Determine the (x, y) coordinate at the center of the cell enclosing the given text.  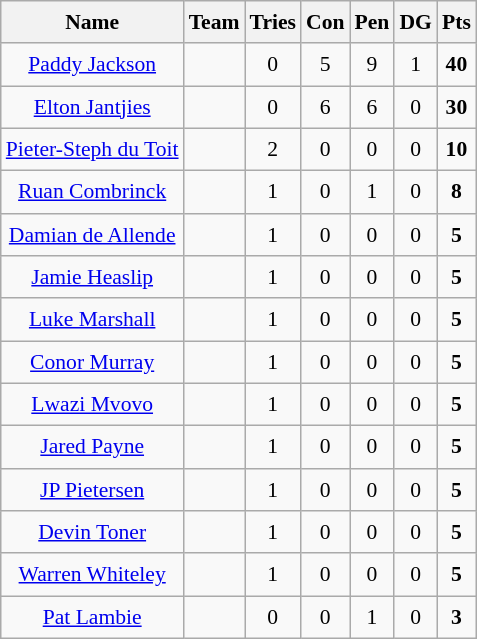
Warren Whiteley (92, 576)
Pts (456, 22)
DG (416, 22)
JP Pietersen (92, 490)
9 (372, 66)
Tries (273, 22)
Luke Marshall (92, 320)
Jamie Heaslip (92, 278)
3 (456, 618)
Damian de Allende (92, 236)
Pat Lambie (92, 618)
Elton Jantjies (92, 108)
Devin Toner (92, 532)
Ruan Combrinck (92, 192)
Conor Murray (92, 362)
Name (92, 22)
Jared Payne (92, 448)
Pieter-Steph du Toit (92, 150)
Paddy Jackson (92, 66)
8 (456, 192)
Team (214, 22)
Pen (372, 22)
Con (326, 22)
10 (456, 150)
40 (456, 66)
30 (456, 108)
Lwazi Mvovo (92, 406)
2 (273, 150)
